Scan for the cell matching the given text and deliver its (X, Y) coordinate at center. 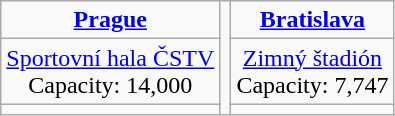
Zimný štadiónCapacity: 7,747 (312, 72)
Bratislava (312, 20)
Prague (110, 20)
Sportovní hala ČSTVCapacity: 14,000 (110, 72)
